Locate the cell with the specified text and output its [x, y] center coordinate. 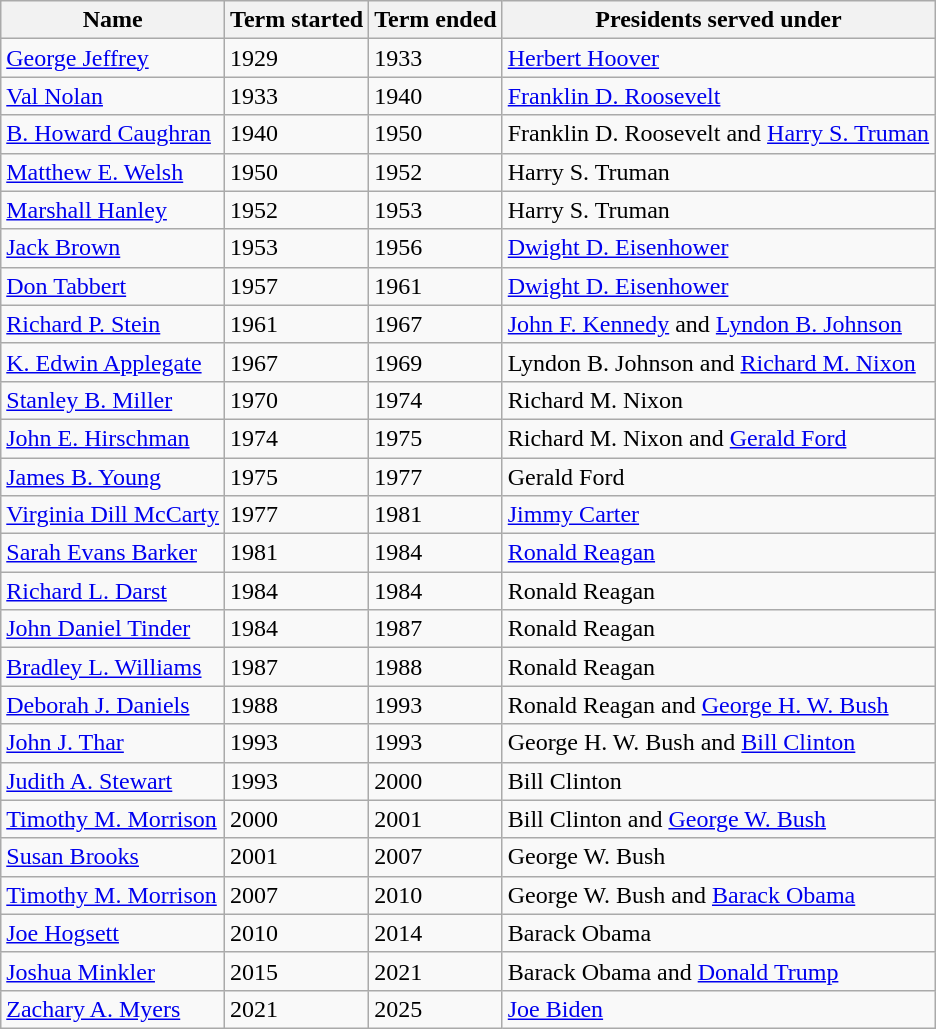
George W. Bush and Barack Obama [718, 895]
2025 [436, 1009]
Richard M. Nixon [718, 400]
Jack Brown [113, 248]
2015 [297, 971]
Sarah Evans Barker [113, 553]
Franklin D. Roosevelt [718, 96]
George H. W. Bush and Bill Clinton [718, 743]
John F. Kennedy and Lyndon B. Johnson [718, 324]
James B. Young [113, 477]
Ronald Reagan and George H. W. Bush [718, 705]
Barack Obama [718, 933]
1929 [297, 58]
Deborah J. Daniels [113, 705]
Stanley B. Miller [113, 400]
Zachary A. Myers [113, 1009]
George W. Bush [718, 857]
Term started [297, 20]
Barack Obama and Donald Trump [718, 971]
John J. Thar [113, 743]
2014 [436, 933]
Name [113, 20]
1970 [297, 400]
Susan Brooks [113, 857]
Joe Hogsett [113, 933]
B. Howard Caughran [113, 134]
Lyndon B. Johnson and Richard M. Nixon [718, 362]
K. Edwin Applegate [113, 362]
Matthew E. Welsh [113, 172]
1957 [297, 286]
Richard P. Stein [113, 324]
Virginia Dill McCarty [113, 515]
John E. Hirschman [113, 438]
Don Tabbert [113, 286]
Joe Biden [718, 1009]
Val Nolan [113, 96]
Gerald Ford [718, 477]
Term ended [436, 20]
Joshua Minkler [113, 971]
Richard M. Nixon and Gerald Ford [718, 438]
Jimmy Carter [718, 515]
Judith A. Stewart [113, 781]
John Daniel Tinder [113, 629]
Bradley L. Williams [113, 667]
Bill Clinton [718, 781]
Herbert Hoover [718, 58]
Marshall Hanley [113, 210]
Bill Clinton and George W. Bush [718, 819]
Presidents served under [718, 20]
1956 [436, 248]
1969 [436, 362]
Franklin D. Roosevelt and Harry S. Truman [718, 134]
Richard L. Darst [113, 591]
George Jeffrey [113, 58]
